Provide the [X, Y] coordinate of the cell's center where the given text is located.  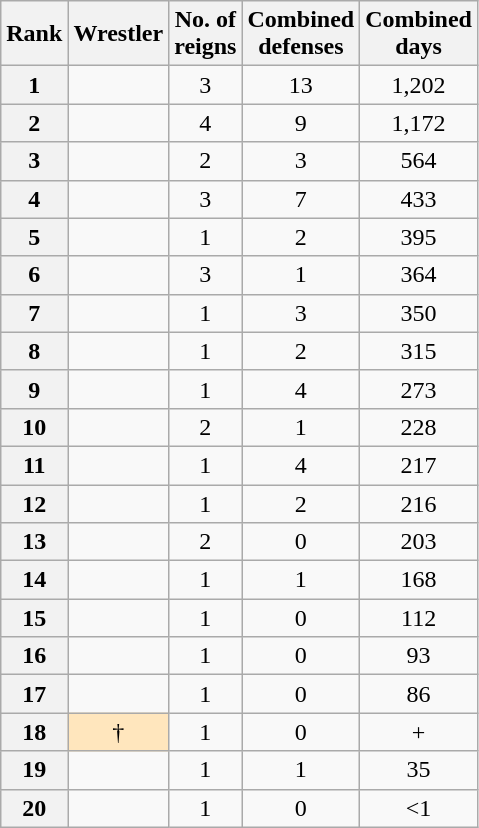
564 [419, 161]
Wrestler [118, 34]
18 [34, 732]
273 [419, 389]
10 [34, 427]
315 [419, 351]
216 [419, 503]
93 [419, 656]
16 [34, 656]
† [118, 732]
86 [419, 694]
12 [34, 503]
364 [419, 275]
1,172 [419, 123]
217 [419, 465]
<1 [419, 808]
203 [419, 542]
8 [34, 351]
Rank [34, 34]
350 [419, 313]
Combineddays [419, 34]
112 [419, 618]
35 [419, 770]
14 [34, 580]
168 [419, 580]
395 [419, 237]
5 [34, 237]
15 [34, 618]
Combineddefenses [301, 34]
11 [34, 465]
No. ofreigns [206, 34]
228 [419, 427]
6 [34, 275]
433 [419, 199]
1,202 [419, 85]
20 [34, 808]
+ [419, 732]
19 [34, 770]
17 [34, 694]
